From the cell containing the given text, extract its center point as [x, y] coordinate. 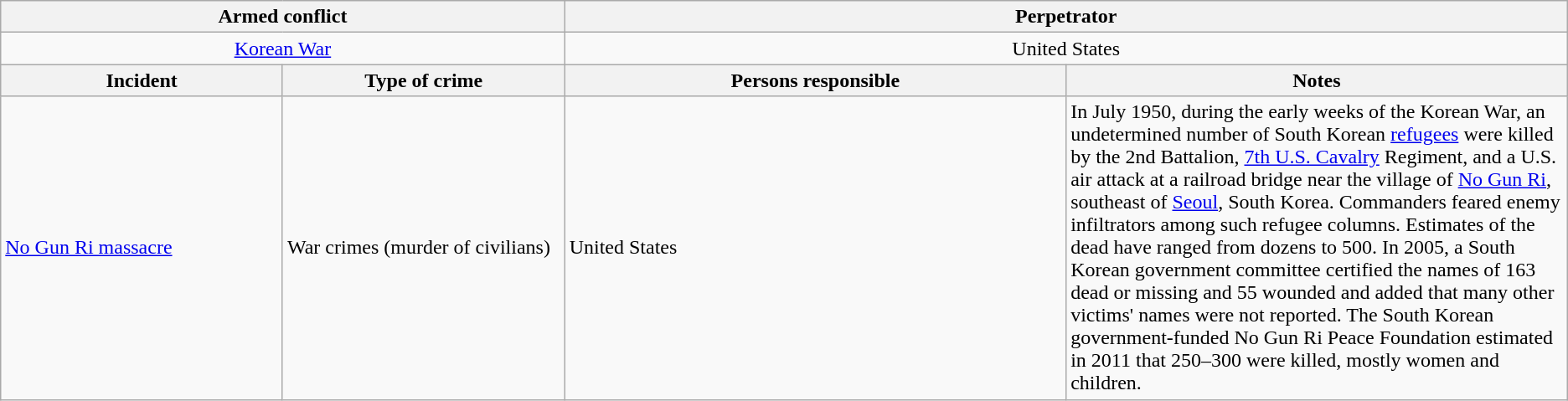
No Gun Ri massacre [142, 248]
Persons responsible [816, 80]
Korean War [283, 49]
Armed conflict [283, 17]
Notes [1317, 80]
Incident [142, 80]
War crimes (murder of civilians) [424, 248]
Type of crime [424, 80]
Perpetrator [1065, 17]
